From the cell containing the given text, extract its center point as (x, y) coordinate. 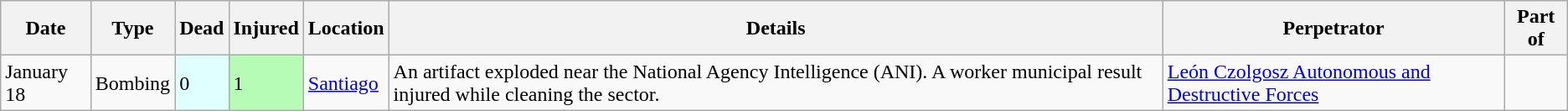
Perpetrator (1333, 29)
Bombing (132, 82)
Type (132, 29)
Santiago (346, 82)
Injured (266, 29)
0 (202, 82)
Dead (202, 29)
Date (45, 29)
1 (266, 82)
Details (776, 29)
León Czolgosz Autonomous and Destructive Forces (1333, 82)
Location (346, 29)
Part of (1536, 29)
An artifact exploded near the National Agency Intelligence (ANI). A worker municipal result injured while cleaning the sector. (776, 82)
January 18 (45, 82)
